Capture the cell that displays the provided text and extract its (x, y) central coordinate. 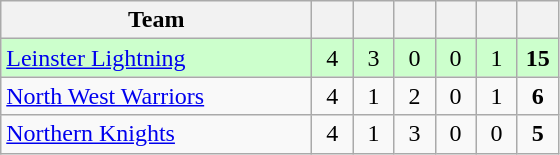
6 (538, 96)
5 (538, 134)
Leinster Lightning (156, 58)
15 (538, 58)
North West Warriors (156, 96)
Northern Knights (156, 134)
Team (156, 20)
2 (414, 96)
